Search for the cell housing the specified text and yield its (X, Y) center coordinate. 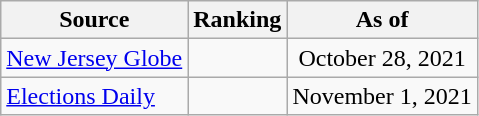
November 1, 2021 (382, 96)
Ranking (238, 20)
Elections Daily (94, 96)
As of (382, 20)
October 28, 2021 (382, 58)
New Jersey Globe (94, 58)
Source (94, 20)
